Pinpoint the cell where the given text exists, returning its (X, Y) midpoint coordinate. 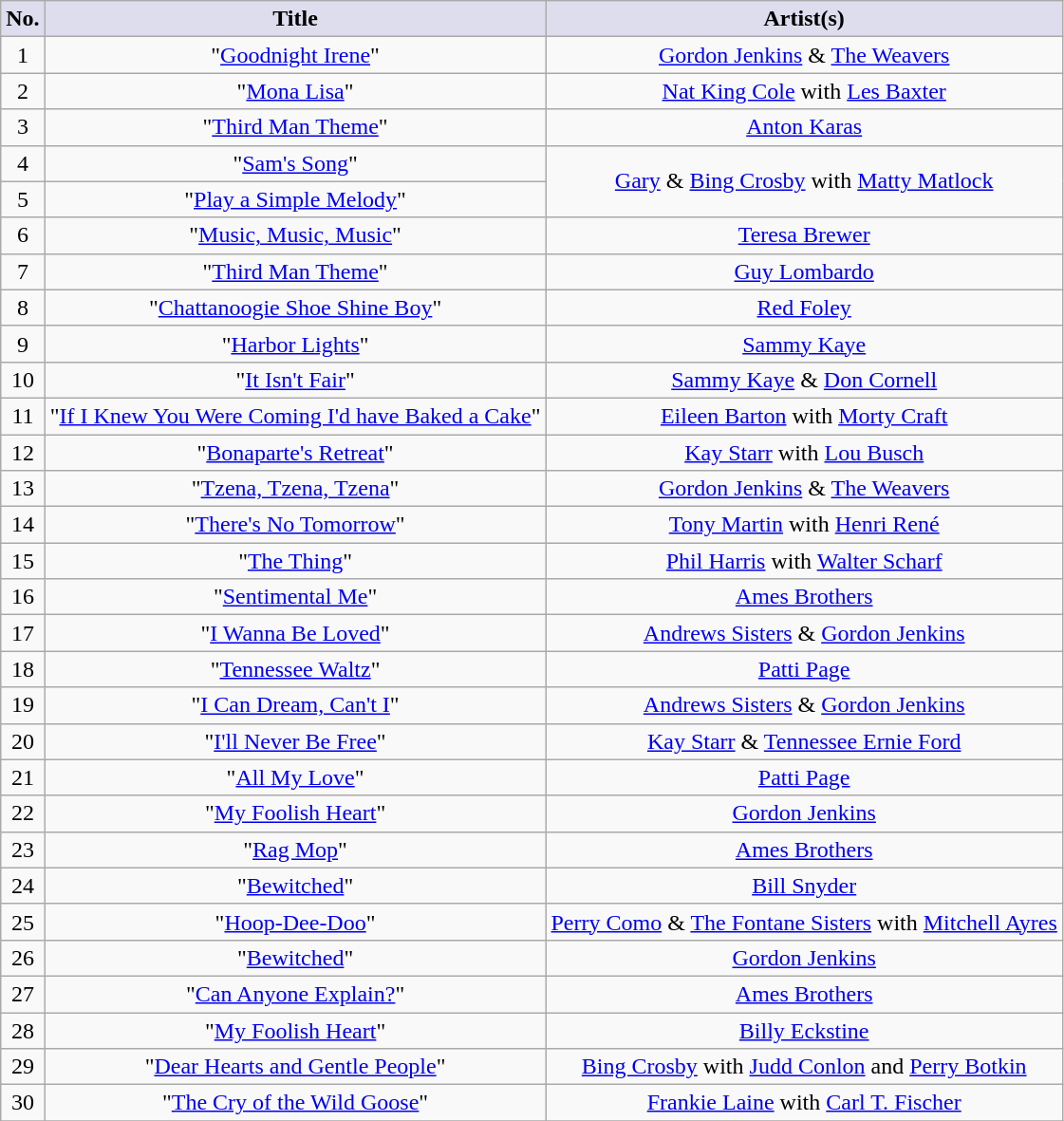
8 (23, 308)
"Dear Hearts and Gentle People" (295, 1067)
Tony Martin with Henri René (804, 525)
"Tennessee Waltz" (295, 669)
Sammy Kaye & Don Cornell (804, 380)
Nat King Cole with Les Baxter (804, 91)
Sammy Kaye (804, 344)
"Goodnight Irene" (295, 55)
"If I Knew You Were Coming I'd have Baked a Cake" (295, 416)
6 (23, 235)
28 (23, 1030)
7 (23, 271)
30 (23, 1103)
1 (23, 55)
27 (23, 994)
"Sentimental Me" (295, 597)
17 (23, 633)
13 (23, 489)
Gary & Bing Crosby with Matty Matlock (804, 181)
Bing Crosby with Judd Conlon and Perry Botkin (804, 1067)
"Mona Lisa" (295, 91)
"Rag Mop" (295, 850)
Eileen Barton with Morty Craft (804, 416)
Anton Karas (804, 127)
14 (23, 525)
Kay Starr & Tennessee Ernie Ford (804, 741)
Phil Harris with Walter Scharf (804, 561)
23 (23, 850)
Title (295, 19)
20 (23, 741)
16 (23, 597)
"Music, Music, Music" (295, 235)
11 (23, 416)
5 (23, 199)
"Sam's Song" (295, 163)
"Hoop-Dee-Doo" (295, 922)
12 (23, 453)
"I Can Dream, Can't I" (295, 705)
Billy Eckstine (804, 1030)
"Can Anyone Explain?" (295, 994)
3 (23, 127)
Teresa Brewer (804, 235)
"The Cry of the Wild Goose" (295, 1103)
"I Wanna Be Loved" (295, 633)
22 (23, 813)
"Chattanoogie Shoe Shine Boy" (295, 308)
10 (23, 380)
No. (23, 19)
Perry Como & The Fontane Sisters with Mitchell Ayres (804, 922)
18 (23, 669)
29 (23, 1067)
2 (23, 91)
"It Isn't Fair" (295, 380)
"Tzena, Tzena, Tzena" (295, 489)
"There's No Tomorrow" (295, 525)
Bill Snyder (804, 886)
"I'll Never Be Free" (295, 741)
25 (23, 922)
15 (23, 561)
Frankie Laine with Carl T. Fischer (804, 1103)
Kay Starr with Lou Busch (804, 453)
"Bonaparte's Retreat" (295, 453)
19 (23, 705)
26 (23, 958)
Artist(s) (804, 19)
21 (23, 777)
Red Foley (804, 308)
4 (23, 163)
"All My Love" (295, 777)
9 (23, 344)
Guy Lombardo (804, 271)
"Play a Simple Melody" (295, 199)
"The Thing" (295, 561)
24 (23, 886)
"Harbor Lights" (295, 344)
